Scan for the cell matching the given text and deliver its [x, y] coordinate at center. 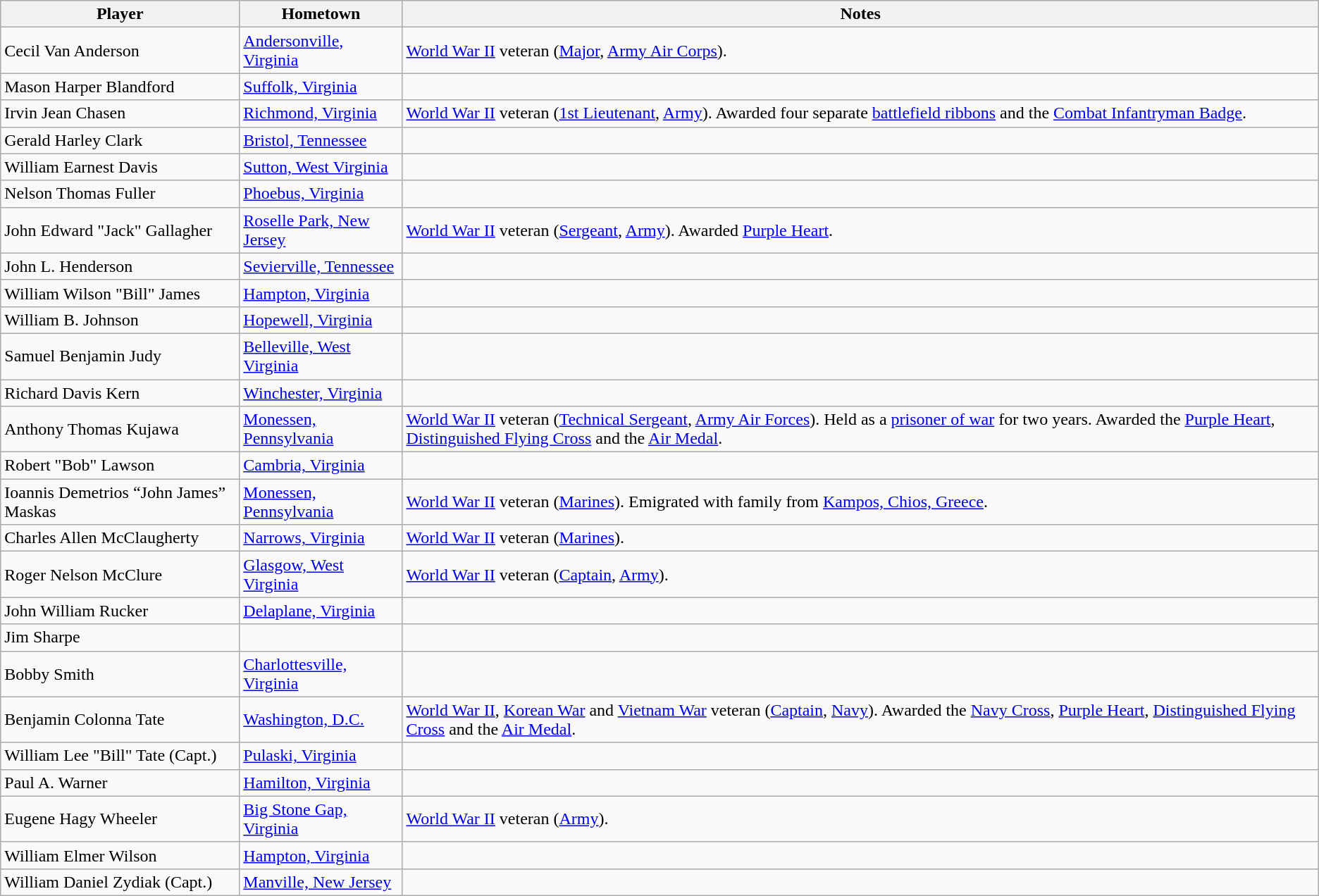
William Wilson "Bill" James [120, 293]
Bristol, Tennessee [321, 140]
Manville, New Jersey [321, 882]
Jim Sharpe [120, 637]
Big Stone Gap, Virginia [321, 819]
Pulaski, Virginia [321, 756]
World War II, Korean War and Vietnam War veteran (Captain, Navy). Awarded the Navy Cross, Purple Heart, Distinguished Flying Cross and the Air Medal. [860, 720]
Sevierville, Tennessee [321, 266]
Hopewell, Virginia [321, 320]
John L. Henderson [120, 266]
Samuel Benjamin Judy [120, 356]
Nelson Thomas Fuller [120, 194]
Delaplane, Virginia [321, 611]
Roselle Park, New Jersey [321, 230]
Charles Allen McClaugherty [120, 538]
World War II veteran (Marines). [860, 538]
Player [120, 14]
Sutton, West Virginia [321, 167]
World War II veteran (Marines). Emigrated with family from Kampos, Chios, Greece. [860, 502]
Winchester, Virginia [321, 392]
Irvin Jean Chasen [120, 113]
World War II veteran (Sergeant, Army). Awarded Purple Heart. [860, 230]
Notes [860, 14]
Richard Davis Kern [120, 392]
Charlottesville, Virginia [321, 673]
Ioannis Demetrios “John James” Maskas [120, 502]
William Daniel Zydiak (Capt.) [120, 882]
Anthony Thomas Kujawa [120, 430]
Hamilton, Virginia [321, 783]
William Elmer Wilson [120, 855]
Suffolk, Virginia [321, 87]
Hometown [321, 14]
Richmond, Virginia [321, 113]
Belleville, West Virginia [321, 356]
William Lee "Bill" Tate (Capt.) [120, 756]
Roger Nelson McClure [120, 575]
Cambria, Virginia [321, 466]
World War II veteran (1st Lieutenant, Army). Awarded four separate battlefield ribbons and the Combat Infantryman Badge. [860, 113]
Mason Harper Blandford [120, 87]
Benjamin Colonna Tate [120, 720]
World War II veteran (Major, Army Air Corps). [860, 51]
World War II veteran (Captain, Army). [860, 575]
Bobby Smith [120, 673]
Andersonville, Virginia [321, 51]
William Earnest Davis [120, 167]
Glasgow, West Virginia [321, 575]
Phoebus, Virginia [321, 194]
Narrows, Virginia [321, 538]
Eugene Hagy Wheeler [120, 819]
Robert "Bob" Lawson [120, 466]
John Edward "Jack" Gallagher [120, 230]
Gerald Harley Clark [120, 140]
Washington, D.C. [321, 720]
William B. Johnson [120, 320]
Paul A. Warner [120, 783]
World War II veteran (Army). [860, 819]
Cecil Van Anderson [120, 51]
John William Rucker [120, 611]
